For the text-containing cell, return its midpoint in (x, y) coordinate format. 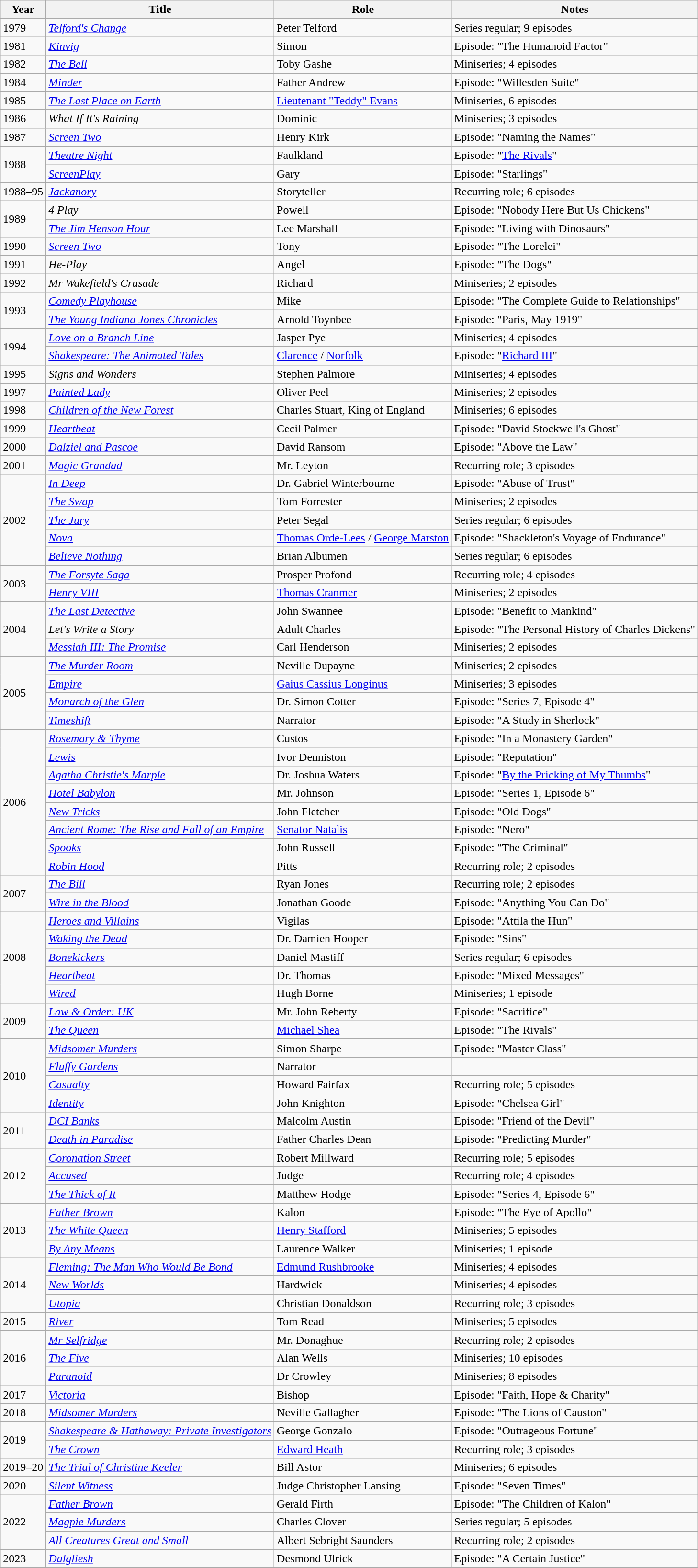
1998 (23, 410)
Love on a Branch Line (160, 338)
1990 (23, 247)
Believe Nothing (160, 556)
Episode: "Predicting Murder" (574, 1139)
John Knighton (363, 1103)
2002 (23, 519)
Jonathan Goode (363, 902)
Episode: "Nobody Here But Us Chickens" (574, 210)
Episode: "Friend of the Devil" (574, 1121)
1995 (23, 374)
Howard Fairfax (363, 1084)
Episode: "The Children of Kalon" (574, 1504)
Jackanory (160, 192)
All Creatures Great and Small (160, 1540)
2009 (23, 1021)
Dr. Thomas (363, 975)
ScreenPlay (160, 173)
Hotel Babylon (160, 793)
Mr. John Reberty (363, 1012)
The Forsyte Saga (160, 575)
Dalziel and Pascoe (160, 447)
The Last Detective (160, 611)
Episode: "Seven Times" (574, 1486)
Thomas Orde-Lees / George Marston (363, 538)
The Last Place on Earth (160, 101)
Mike (363, 301)
Judge (363, 1176)
Custos (363, 738)
DCI Banks (160, 1121)
The Swap (160, 501)
Prosper Profond (363, 575)
2015 (23, 1321)
Simon (363, 46)
Miniseries; 8 episodes (574, 1376)
River (160, 1321)
Mr. Johnson (363, 793)
Henry Kirk (363, 137)
Kalon (363, 1212)
Episode: "The Criminal" (574, 848)
Comedy Playhouse (160, 301)
Episode: "Series 4, Episode 6" (574, 1194)
2003 (23, 584)
Law & Order: UK (160, 1012)
Miniseries; 10 episodes (574, 1358)
John Fletcher (363, 812)
John Russell (363, 848)
New Worlds (160, 1285)
Mr. Leyton (363, 465)
Angel (363, 265)
Accused (160, 1176)
Richard (363, 283)
2004 (23, 629)
Episode: "Willesden Suite" (574, 82)
Episode: "Above the Law" (574, 447)
Tom Read (363, 1321)
Mr Wakefield's Crusade (160, 283)
2014 (23, 1285)
David Ransom (363, 447)
Paranoid (160, 1376)
Heroes and Villains (160, 921)
Jasper Pye (363, 338)
Episode: "Faith, Hope & Charity" (574, 1395)
Wire in the Blood (160, 902)
Empire (160, 684)
1999 (23, 429)
Henry VIII (160, 593)
Episode: "Sacrifice" (574, 1012)
Episode: "David Stockwell's Ghost" (574, 429)
Victoria (160, 1395)
Casualty (160, 1084)
Episode: "Series 7, Episode 4" (574, 702)
Fluffy Gardens (160, 1066)
Episode: "Attila the Hun" (574, 921)
Neville Dupayne (363, 666)
Toby Gashe (363, 64)
Clarence / Norfolk (363, 356)
Senator Natalis (363, 830)
John Swannee (363, 611)
The Young Indiana Jones Chronicles (160, 319)
Peter Telford (363, 28)
Simon Sharpe (363, 1048)
Neville Gallagher (363, 1413)
2011 (23, 1130)
Christian Donaldson (363, 1303)
Ryan Jones (363, 884)
Episode: "Old Dogs" (574, 812)
Painted Lady (160, 392)
Minder (160, 82)
Dr. Gabriel Winterbourne (363, 483)
Pitts (363, 866)
He-Play (160, 265)
1989 (23, 219)
Episode: "A Certain Justice" (574, 1558)
Episode: "Nero" (574, 830)
2019–20 (23, 1467)
Episode: "The Dogs" (574, 265)
1988–95 (23, 192)
Notes (574, 10)
Let's Write a Story (160, 629)
Thomas Cranmer (363, 593)
Robin Hood (160, 866)
Magic Grandad (160, 465)
Edward Heath (363, 1449)
The Five (160, 1358)
By Any Means (160, 1249)
2020 (23, 1486)
1984 (23, 82)
1985 (23, 101)
Series regular; 9 episodes (574, 28)
2016 (23, 1358)
Lee Marshall (363, 228)
Episode: "Reputation" (574, 756)
Episode: "Master Class" (574, 1048)
2017 (23, 1395)
Title (160, 10)
Father Andrew (363, 82)
Episode: "Shackleton's Voyage of Endurance" (574, 538)
Lieutenant "Teddy" Evans (363, 101)
Henry Stafford (363, 1230)
1997 (23, 392)
Year (23, 10)
Episode: "The Personal History of Charles Dickens" (574, 629)
2022 (23, 1522)
2018 (23, 1413)
Stephen Palmore (363, 374)
Children of the New Forest (160, 410)
Identity (160, 1103)
Vigilas (363, 921)
Silent Witness (160, 1486)
Episode: "Outrageous Fortune" (574, 1431)
The Murder Room (160, 666)
The Trial of Christine Keeler (160, 1467)
Powell (363, 210)
Waking the Dead (160, 939)
Episode: "By the Pricking of My Thumbs" (574, 775)
2007 (23, 893)
Role (363, 10)
Michael Shea (363, 1030)
Dominic (363, 119)
1991 (23, 265)
Miniseries, 6 episodes (574, 101)
Messiah III: The Promise (160, 647)
2008 (23, 957)
2012 (23, 1176)
2023 (23, 1558)
Brian Albumen (363, 556)
Charles Stuart, King of England (363, 410)
Fleming: The Man Who Would Be Bond (160, 1267)
2006 (23, 802)
Tony (363, 247)
Ivor Denniston (363, 756)
The Crown (160, 1449)
2005 (23, 693)
Magpie Murders (160, 1522)
Episode: "Anything You Can Do" (574, 902)
Mr. Donaghue (363, 1340)
1986 (23, 119)
Desmond Ulrick (363, 1558)
Episode: "A Study in Sherlock" (574, 720)
1994 (23, 347)
1987 (23, 137)
Mr Selfridge (160, 1340)
Father Charles Dean (363, 1139)
Gary (363, 173)
Theatre Night (160, 155)
Episode: "The Lions of Causton" (574, 1413)
The White Queen (160, 1230)
Episode: "Abuse of Trust" (574, 483)
Dr Crowley (363, 1376)
Dr. Simon Cotter (363, 702)
Coronation Street (160, 1158)
Gaius Cassius Longinus (363, 684)
2013 (23, 1230)
Episode: "Chelsea Girl" (574, 1103)
Carl Henderson (363, 647)
Shakespeare & Hathaway: Private Investigators (160, 1431)
Episode: "Living with Dinosaurs" (574, 228)
Alan Wells (363, 1358)
Episode: "Mixed Messages" (574, 975)
Series regular; 5 episodes (574, 1522)
Lewis (160, 756)
Judge Christopher Lansing (363, 1486)
Recurring role; 6 episodes (574, 192)
Albert Sebright Saunders (363, 1540)
Dalgliesh (160, 1558)
Episode: "The Humanoid Factor" (574, 46)
Episode: "The Lorelei" (574, 247)
The Queen (160, 1030)
Gerald Firth (363, 1504)
Hugh Borne (363, 993)
1988 (23, 164)
In Deep (160, 483)
1981 (23, 46)
Ancient Rome: The Rise and Fall of an Empire (160, 830)
The Bell (160, 64)
Episode: "In a Monastery Garden" (574, 738)
Episode: "Starlings" (574, 173)
Bill Astor (363, 1467)
Monarch of the Glen (160, 702)
The Thick of It (160, 1194)
2010 (23, 1075)
Episode: "The Complete Guide to Relationships" (574, 301)
Rosemary & Thyme (160, 738)
Bishop (363, 1395)
Adult Charles (363, 629)
Episode: "Sins" (574, 939)
Arnold Toynbee (363, 319)
Agatha Christie's Marple (160, 775)
Shakespeare: The Animated Tales (160, 356)
Charles Clover (363, 1522)
Peter Segal (363, 519)
1993 (23, 310)
Nova (160, 538)
Signs and Wonders (160, 374)
Hardwick (363, 1285)
Episode: "Series 1, Episode 6" (574, 793)
Telford's Change (160, 28)
Oliver Peel (363, 392)
1982 (23, 64)
Robert Millward (363, 1158)
What If It's Raining (160, 119)
1992 (23, 283)
Matthew Hodge (363, 1194)
Episode: "Naming the Names" (574, 137)
Kinvig (160, 46)
Tom Forrester (363, 501)
Dr. Damien Hooper (363, 939)
Storyteller (363, 192)
Bonekickers (160, 957)
Episode: "Paris, May 1919" (574, 319)
2019 (23, 1440)
The Jim Henson Hour (160, 228)
Timeshift (160, 720)
Edmund Rushbrooke (363, 1267)
George Gonzalo (363, 1431)
The Jury (160, 519)
New Tricks (160, 812)
Daniel Mastiff (363, 957)
Episode: "The Eye of Apollo" (574, 1212)
Death in Paradise (160, 1139)
1979 (23, 28)
Cecil Palmer (363, 429)
Episode: "Richard III" (574, 356)
2000 (23, 447)
Malcolm Austin (363, 1121)
Faulkland (363, 155)
Dr. Joshua Waters (363, 775)
Laurence Walker (363, 1249)
2001 (23, 465)
The Bill (160, 884)
Episode: "Benefit to Mankind" (574, 611)
Utopia (160, 1303)
Spooks (160, 848)
4 Play (160, 210)
Wired (160, 993)
